Return the (x, y) coordinate for the center point of the cell that contains the specified text.  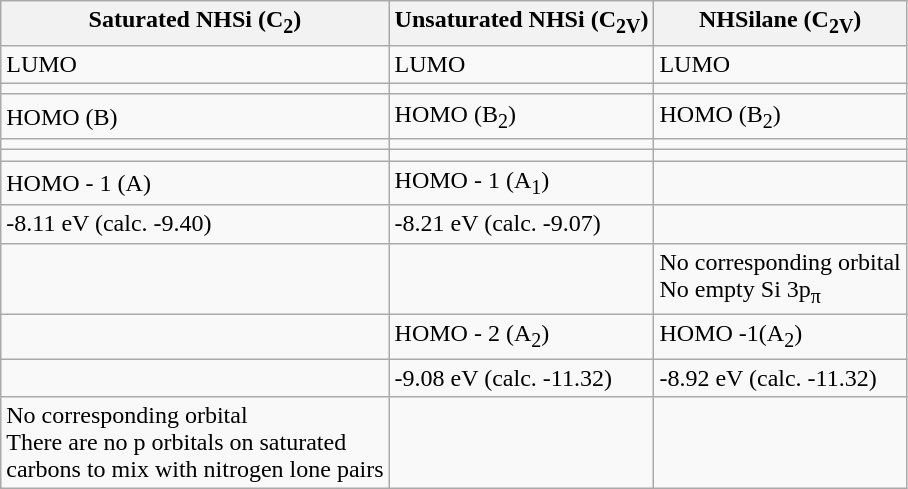
HOMO - 1 (A) (195, 183)
-9.08 eV (calc. -11.32) (522, 378)
-8.92 eV (calc. -11.32) (780, 378)
Saturated NHSi (C2) (195, 23)
No corresponding orbitalThere are no p orbitals on saturatedcarbons to mix with nitrogen lone pairs (195, 443)
HOMO (B) (195, 116)
-8.21 eV (calc. -9.07) (522, 224)
HOMO -1(A2) (780, 336)
Unsaturated NHSi (C2V) (522, 23)
No corresponding orbitalNo empty Si 3pπ (780, 278)
-8.11 eV (calc. -9.40) (195, 224)
HOMO - 1 (A1) (522, 183)
HOMO - 2 (A2) (522, 336)
NHSilane (C2V) (780, 23)
